Return the (x, y) coordinate for the center point of the cell that contains the specified text.  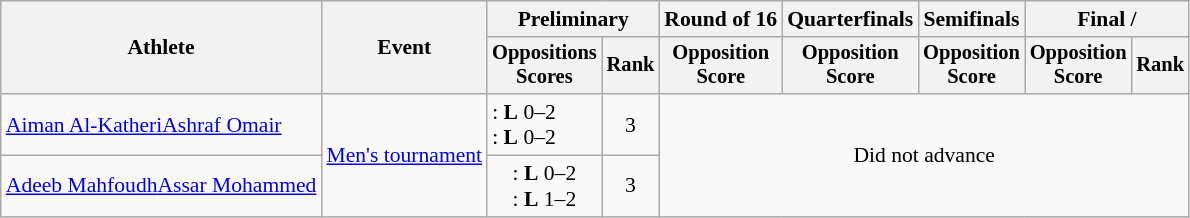
Aiman Al-KatheriAshraf Omair (162, 124)
Athlete (162, 48)
Men's tournament (404, 155)
Quarterfinals (850, 19)
Preliminary (573, 19)
Round of 16 (720, 19)
: L 0–2: L 0–2 (544, 124)
Semifinals (972, 19)
Event (404, 48)
Did not advance (924, 155)
: L 0–2: L 1–2 (544, 186)
Final / (1107, 19)
OppositionsScores (544, 66)
Adeeb MahfoudhAssar Mohammed (162, 186)
